Determine the [x, y] coordinate at the center of the cell enclosing the given text.  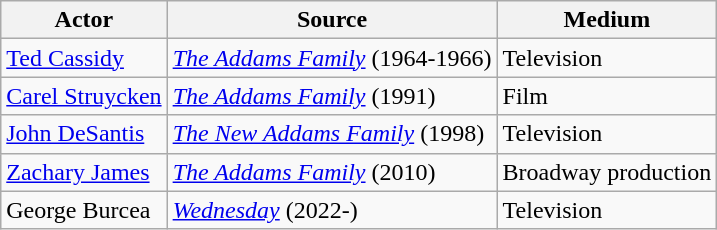
The Addams Family (2010) [332, 172]
George Burcea [84, 210]
The Addams Family (1964-1966) [332, 58]
Film [607, 96]
Actor [84, 20]
Broadway production [607, 172]
Carel Struycken [84, 96]
Ted Cassidy [84, 58]
Medium [607, 20]
The Addams Family (1991) [332, 96]
John DeSantis [84, 134]
The New Addams Family (1998) [332, 134]
Source [332, 20]
Zachary James [84, 172]
Wednesday (2022-) [332, 210]
